From the cell containing the given text, extract its center point as [X, Y] coordinate. 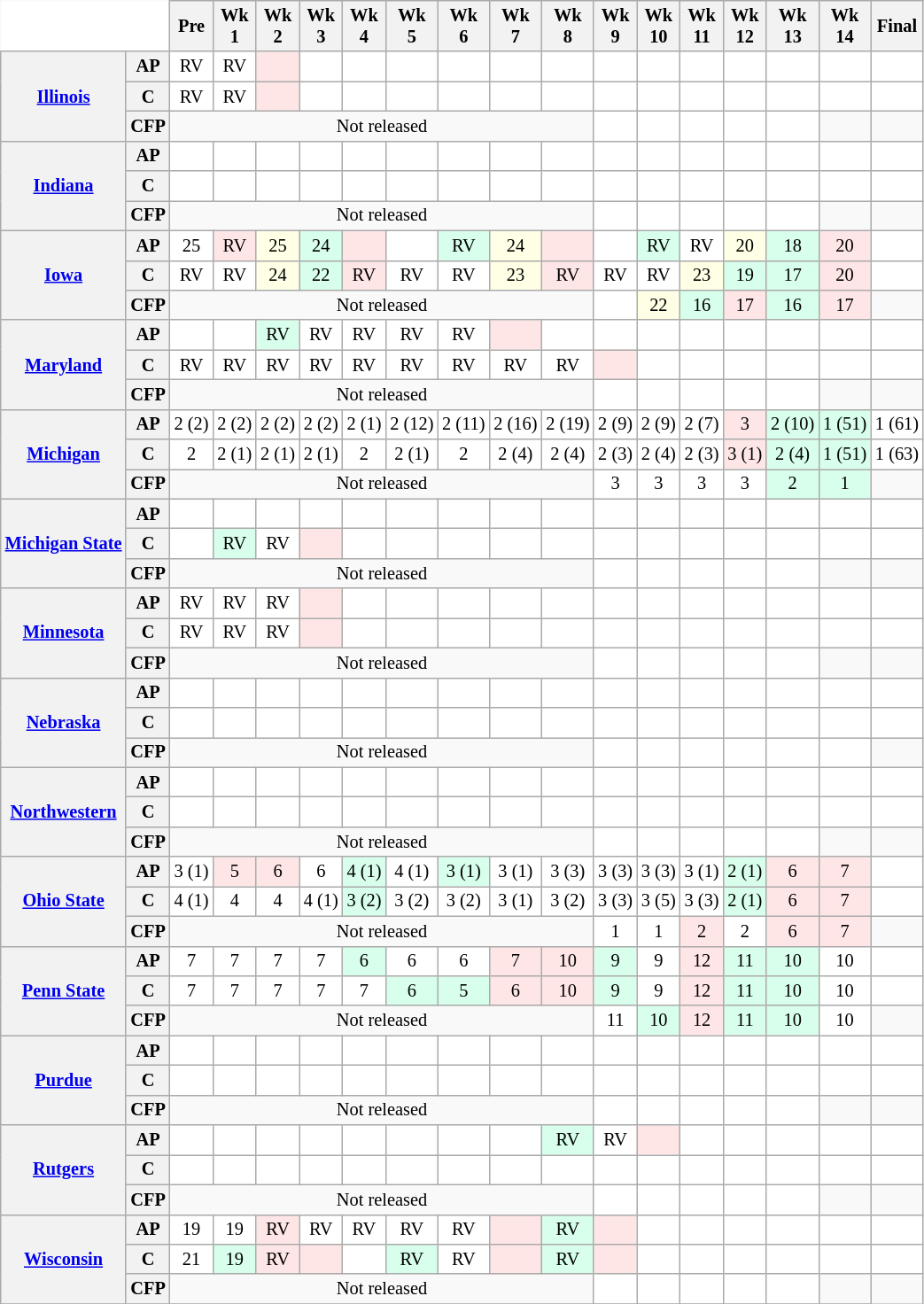
Wk9 [615, 26]
Maryland [64, 365]
Wk12 [744, 26]
1 (61) [897, 424]
Wk10 [659, 26]
Wk11 [702, 26]
Minnesota [64, 633]
3 (5) [659, 901]
2 (16) [516, 424]
Michigan State [64, 544]
Penn State [64, 990]
Wk5 [411, 26]
Wk6 [463, 26]
Illinois [64, 96]
Wk4 [365, 26]
Wk14 [845, 26]
Final [897, 26]
Wk8 [567, 26]
Michigan [64, 454]
Pre [191, 26]
Wk2 [278, 26]
Wk1 [234, 26]
Iowa [64, 275]
Wk3 [321, 26]
1 (63) [897, 454]
2 (7) [702, 424]
2 (10) [792, 424]
Wisconsin [64, 1260]
Ohio State [64, 902]
Wk7 [516, 26]
18 [792, 245]
21 [191, 1259]
Northwestern [64, 811]
Rutgers [64, 1169]
2 (19) [567, 424]
Indiana [64, 186]
2 (11) [463, 424]
Wk13 [792, 26]
Purdue [64, 1081]
Nebraska [64, 723]
2 (12) [411, 424]
